From the cell containing the given text, extract its center point as (X, Y) coordinate. 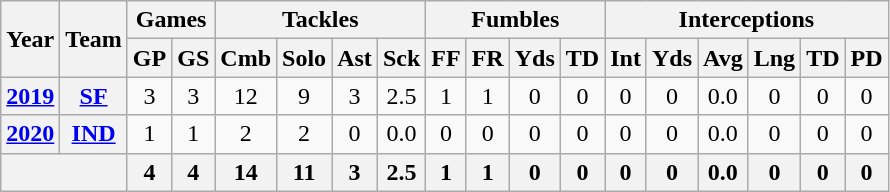
9 (304, 96)
Sck (401, 58)
SF (94, 96)
Solo (304, 58)
GP (149, 58)
FR (488, 58)
Fumbles (516, 20)
2019 (30, 96)
Team (94, 39)
Avg (724, 58)
2020 (30, 134)
FF (446, 58)
PD (866, 58)
Ast (355, 58)
12 (246, 96)
11 (304, 172)
14 (246, 172)
GS (194, 58)
Lng (774, 58)
Year (30, 39)
Interceptions (746, 20)
Tackles (320, 20)
Int (626, 58)
IND (94, 134)
Cmb (246, 58)
Games (170, 20)
